Output the (x, y) coordinate of the center of the cell containing the given text.  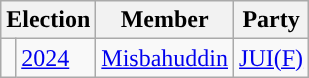
Election (48, 20)
2024 (56, 58)
Misbahuddin (165, 58)
Member (165, 20)
JUI(F) (272, 58)
Party (272, 20)
